Determine the [x, y] coordinate at the center of the cell enclosing the given text.  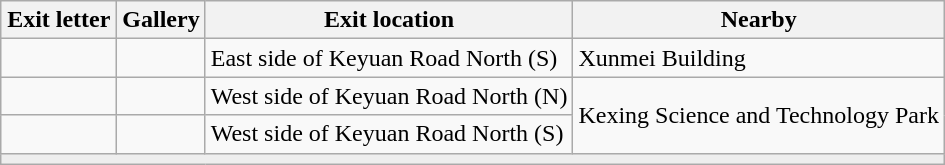
Exit letter [59, 20]
Kexing Science and Technology Park [759, 115]
Gallery [161, 20]
Exit location [389, 20]
East side of Keyuan Road North (S) [389, 58]
Nearby [759, 20]
West side of Keyuan Road North (N) [389, 96]
West side of Keyuan Road North (S) [389, 134]
Xunmei Building [759, 58]
